Locate the cell with the specified text and output its [x, y] center coordinate. 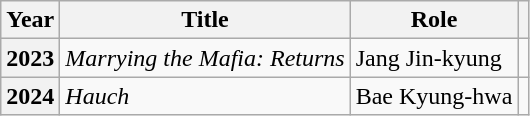
2023 [30, 58]
2024 [30, 96]
Year [30, 20]
Bae Kyung-hwa [434, 96]
Marrying the Mafia: Returns [205, 58]
Title [205, 20]
Jang Jin-kyung [434, 58]
Role [434, 20]
Hauch [205, 96]
